Provide the (X, Y) coordinate of the cell's center where the given text is located.  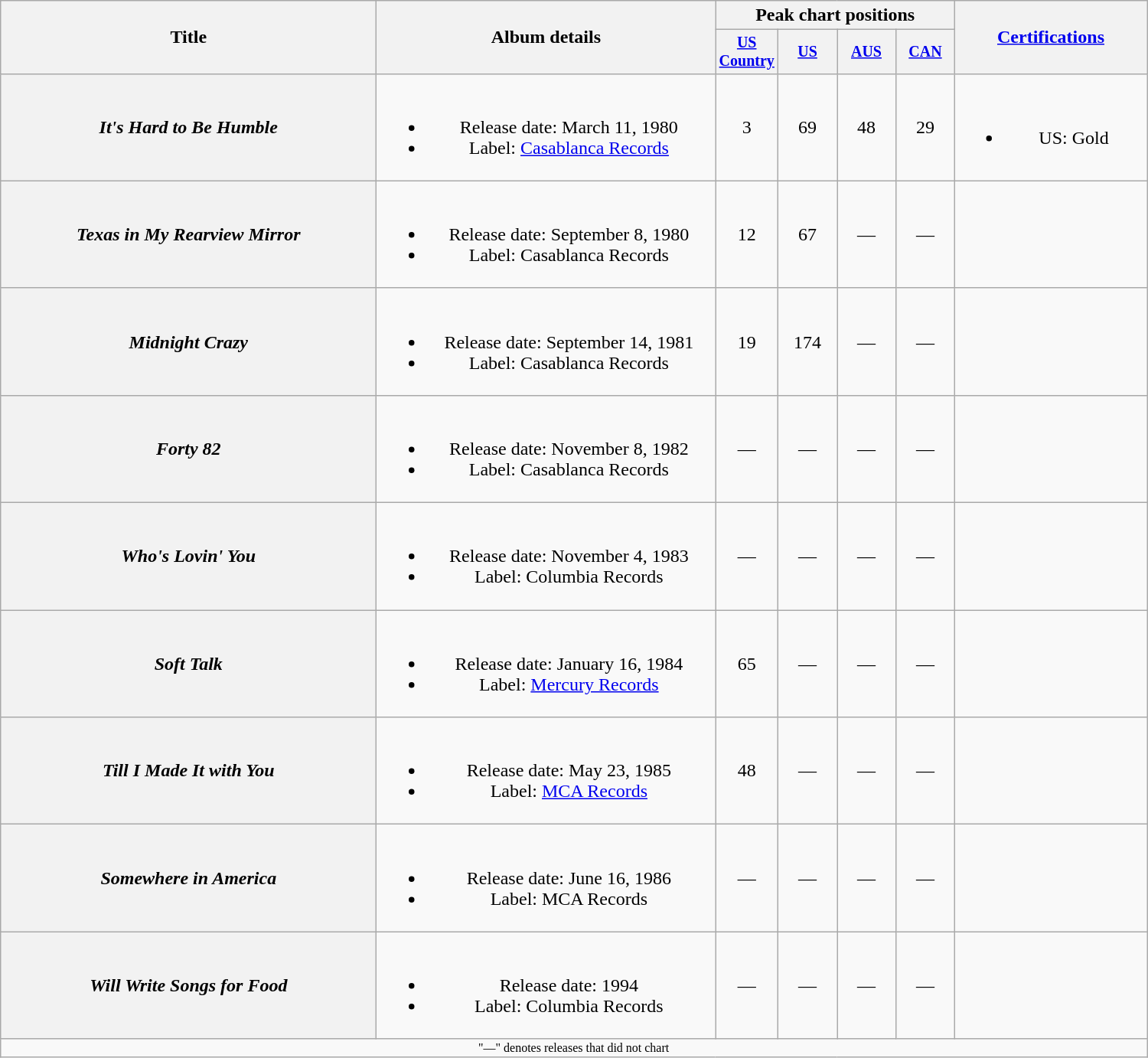
Somewhere in America (188, 878)
CAN (925, 52)
Midnight Crazy (188, 341)
Peak chart positions (836, 15)
Release date: September 14, 1981Label: Casablanca Records (546, 341)
AUS (866, 52)
69 (808, 127)
"—" denotes releases that did not chart (574, 1048)
3 (747, 127)
Forty 82 (188, 449)
Release date: January 16, 1984Label: Mercury Records (546, 664)
12 (747, 234)
174 (808, 341)
Release date: November 8, 1982Label: Casablanca Records (546, 449)
29 (925, 127)
Album details (546, 38)
67 (808, 234)
It's Hard to Be Humble (188, 127)
US: Gold (1050, 127)
Release date: September 8, 1980Label: Casablanca Records (546, 234)
US (808, 52)
Release date: June 16, 1986Label: MCA Records (546, 878)
Release date: November 4, 1983Label: Columbia Records (546, 557)
Texas in My Rearview Mirror (188, 234)
Soft Talk (188, 664)
US Country (747, 52)
Release date: March 11, 1980Label: Casablanca Records (546, 127)
Will Write Songs for Food (188, 985)
Who's Lovin' You (188, 557)
65 (747, 664)
Release date: May 23, 1985Label: MCA Records (546, 771)
Certifications (1050, 38)
Till I Made It with You (188, 771)
Title (188, 38)
19 (747, 341)
Release date: 1994Label: Columbia Records (546, 985)
